For the text-containing cell, return its midpoint in (X, Y) coordinate format. 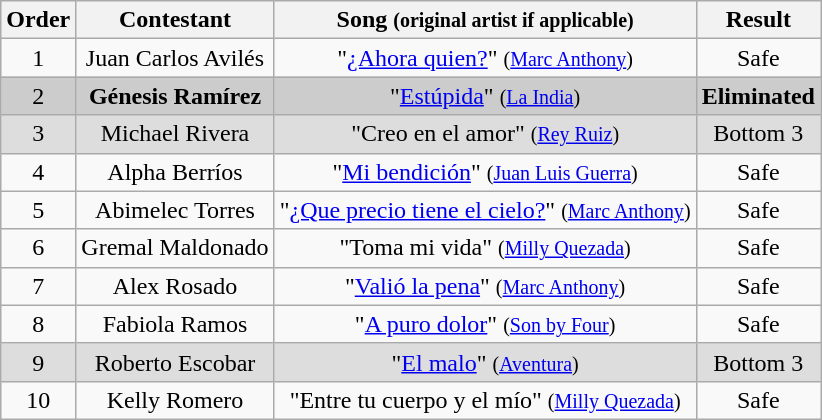
"Mi bendición" (Juan Luis Guerra) (485, 172)
Juan Carlos Avilés (175, 58)
"A puro dolor" (Son by Four) (485, 324)
Eliminated (758, 96)
"Valió la pena" (Marc Anthony) (485, 286)
8 (38, 324)
Alex Rosado (175, 286)
Result (758, 20)
Gremal Maldonado (175, 248)
6 (38, 248)
Fabiola Ramos (175, 324)
"El malo" (Aventura) (485, 362)
Michael Rivera (175, 134)
"¿Ahora quien?" (Marc Anthony) (485, 58)
7 (38, 286)
Contestant (175, 20)
9 (38, 362)
"Entre tu cuerpo y el mío" (Milly Quezada) (485, 400)
3 (38, 134)
5 (38, 210)
"Creo en el amor" (Rey Ruiz) (485, 134)
Alpha Berríos (175, 172)
Abimelec Torres (175, 210)
Génesis Ramírez (175, 96)
10 (38, 400)
"Toma mi vida" (Milly Quezada) (485, 248)
Roberto Escobar (175, 362)
4 (38, 172)
1 (38, 58)
Kelly Romero (175, 400)
Order (38, 20)
2 (38, 96)
"Estúpida" (La India) (485, 96)
Song (original artist if applicable) (485, 20)
"¿Que precio tiene el cielo?" (Marc Anthony) (485, 210)
